Scan for the cell matching the given text and deliver its [X, Y] coordinate at center. 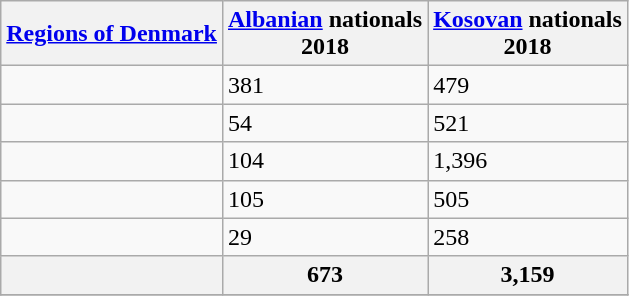
505 [528, 199]
54 [324, 123]
1,396 [528, 161]
Albanian nationals2018 [324, 34]
Regions of Denmark [112, 34]
105 [324, 199]
673 [324, 275]
258 [528, 237]
521 [528, 123]
Kosovan nationals2018 [528, 34]
381 [324, 85]
104 [324, 161]
29 [324, 237]
3,159 [528, 275]
479 [528, 85]
